Return (x, y) of the center of cell containing provided text 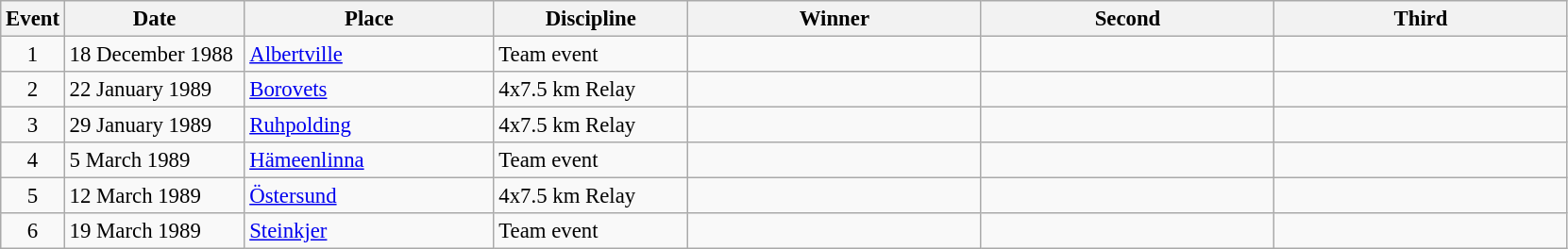
Hämeenlinna (369, 160)
3 (33, 125)
Ruhpolding (369, 125)
18 December 1988 (155, 55)
Event (33, 19)
Discipline (591, 19)
22 January 1989 (155, 90)
Date (155, 19)
Albertville (369, 55)
Östersund (369, 196)
29 January 1989 (155, 125)
Place (369, 19)
19 March 1989 (155, 231)
4 (33, 160)
Third (1422, 19)
Winner (835, 19)
Second (1127, 19)
2 (33, 90)
1 (33, 55)
Steinkjer (369, 231)
5 (33, 196)
12 March 1989 (155, 196)
5 March 1989 (155, 160)
Borovets (369, 90)
6 (33, 231)
